Detect which cell encompasses the target text, then output its [X, Y] center coordinate. 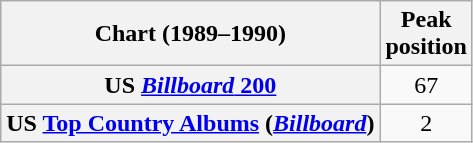
Chart (1989–1990) [190, 34]
67 [426, 85]
2 [426, 123]
Peak position [426, 34]
US Billboard 200 [190, 85]
US Top Country Albums (Billboard) [190, 123]
